Find where the given text appears and provide that cell's center as [X, Y] coordinate. 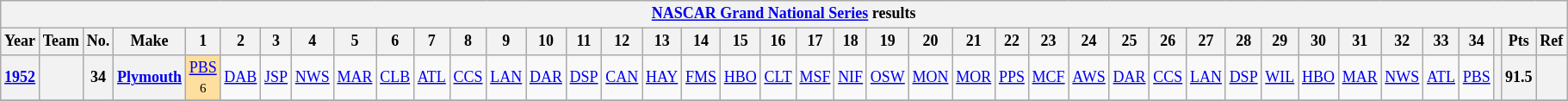
7 [431, 41]
25 [1130, 41]
HAY [662, 78]
9 [506, 41]
JSP [276, 78]
PBS [1476, 78]
5 [355, 41]
10 [546, 41]
23 [1049, 41]
1 [203, 41]
20 [930, 41]
21 [974, 41]
CAN [622, 78]
MON [930, 78]
MOR [974, 78]
26 [1168, 41]
30 [1319, 41]
13 [662, 41]
NASCAR Grand National Series results [784, 14]
24 [1088, 41]
17 [815, 41]
11 [584, 41]
Ref [1552, 41]
91.5 [1519, 78]
8 [468, 41]
CLT [778, 78]
CLB [395, 78]
12 [622, 41]
22 [1013, 41]
32 [1402, 41]
Year [21, 41]
19 [887, 41]
Make [150, 41]
No. [98, 41]
Team [60, 41]
18 [851, 41]
WIL [1280, 78]
4 [312, 41]
33 [1441, 41]
2 [241, 41]
OSW [887, 78]
MSF [815, 78]
Plymouth [150, 78]
29 [1280, 41]
PBS6 [203, 78]
MCF [1049, 78]
AWS [1088, 78]
27 [1206, 41]
FMS [701, 78]
14 [701, 41]
NIF [851, 78]
31 [1360, 41]
PPS [1013, 78]
DAB [241, 78]
28 [1243, 41]
3 [276, 41]
6 [395, 41]
Pts [1519, 41]
15 [741, 41]
16 [778, 41]
1952 [21, 78]
